Scan for the cell matching the given text and deliver its [X, Y] coordinate at center. 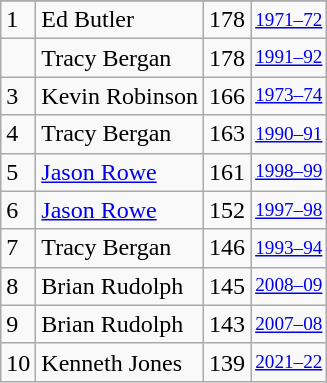
2021–22 [289, 362]
146 [228, 248]
1991–92 [289, 58]
1973–74 [289, 96]
139 [228, 362]
2007–08 [289, 324]
1998–99 [289, 172]
166 [228, 96]
3 [18, 96]
1990–91 [289, 134]
143 [228, 324]
1971–72 [289, 20]
10 [18, 362]
1993–94 [289, 248]
9 [18, 324]
6 [18, 210]
145 [228, 286]
Kevin Robinson [120, 96]
1997–98 [289, 210]
161 [228, 172]
4 [18, 134]
7 [18, 248]
8 [18, 286]
2008–09 [289, 286]
Ed Butler [120, 20]
163 [228, 134]
Kenneth Jones [120, 362]
1 [18, 20]
152 [228, 210]
5 [18, 172]
